Locate the cell with the specified text and output its [x, y] center coordinate. 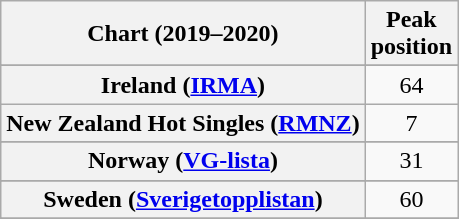
Chart (2019–2020) [183, 34]
60 [411, 199]
Sweden (Sverigetopplistan) [183, 199]
Norway (VG-lista) [183, 161]
Ireland (IRMA) [183, 85]
64 [411, 85]
Peakposition [411, 34]
31 [411, 161]
7 [411, 123]
New Zealand Hot Singles (RMNZ) [183, 123]
